Identify which cell holds the provided text, then report its (x, y) central coordinate. 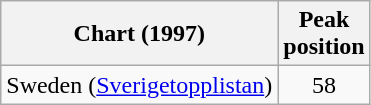
Peakposition (324, 34)
58 (324, 85)
Chart (1997) (140, 34)
Sweden (Sverigetopplistan) (140, 85)
